Locate the cell with the specified text and output its [x, y] center coordinate. 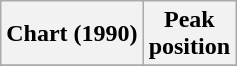
Chart (1990) [72, 34]
Peakposition [189, 34]
